Scan for the cell matching the given text and deliver its (x, y) coordinate at center. 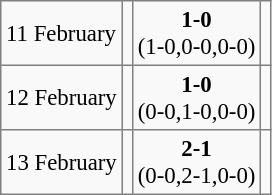
11 February (62, 33)
13 February (62, 162)
1-0(0-0,1-0,0-0) (196, 97)
1-0(1-0,0-0,0-0) (196, 33)
12 February (62, 97)
2-1(0-0,2-1,0-0) (196, 162)
